Locate the cell with the specified text and output its (x, y) center coordinate. 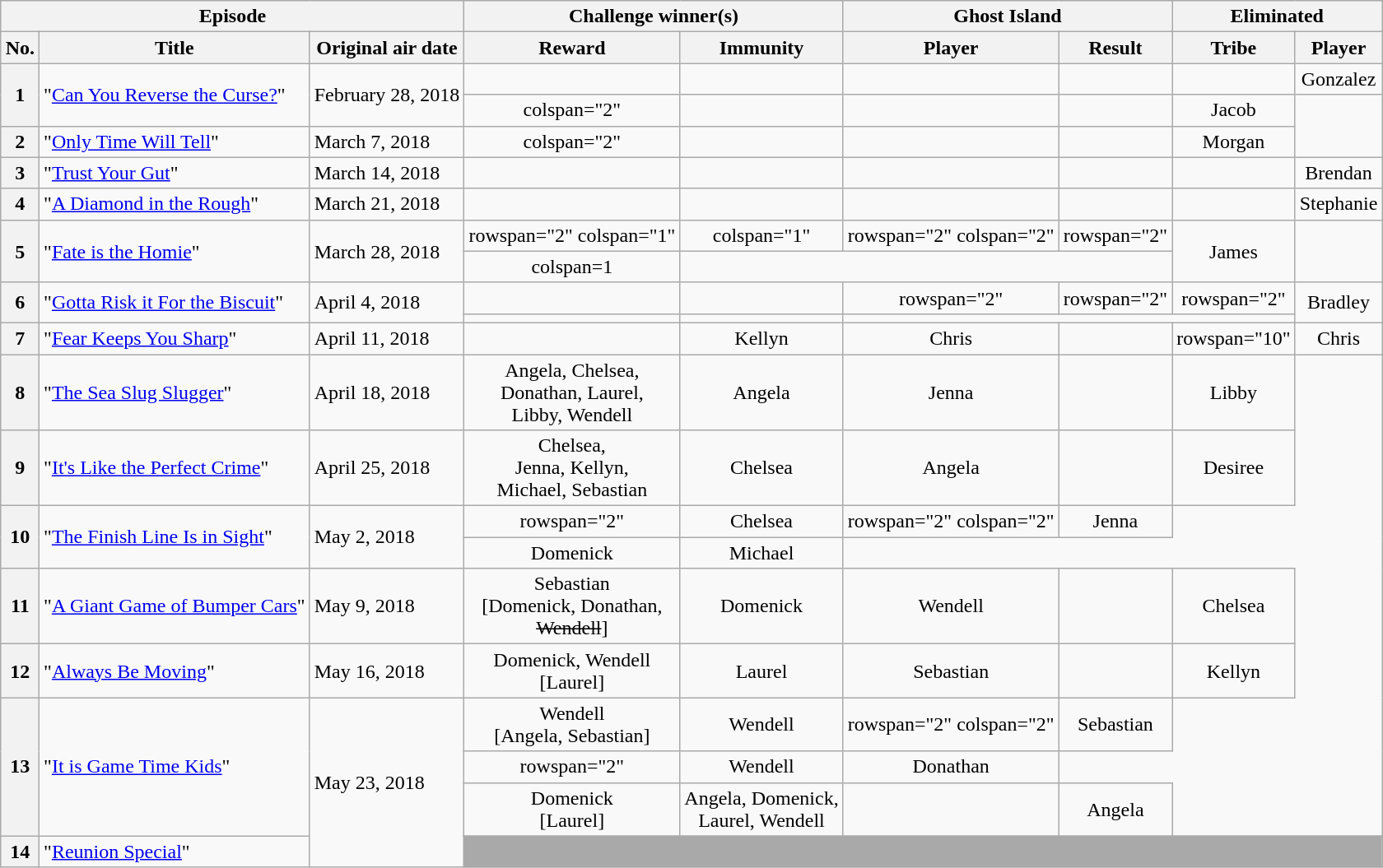
colspan=1 (572, 267)
rowspan="2" colspan="1" (572, 235)
Reward (572, 48)
4 (20, 204)
"Gotta Risk it For the Biscuit" (175, 303)
Angela, Domenick,Laurel, Wendell (761, 810)
Challenge winner(s) (654, 16)
April 25, 2018 (387, 468)
Morgan (1234, 142)
3 (20, 173)
"A Giant Game of Bumper Cars" (175, 606)
Jacob (1234, 110)
March 14, 2018 (387, 173)
May 23, 2018 (387, 782)
Libby (1234, 392)
Brendan (1339, 173)
2 (20, 142)
Ghost Island (1008, 16)
May 9, 2018 (387, 606)
12 (20, 671)
colspan="1" (761, 235)
Laurel (761, 671)
Original air date (387, 48)
"Reunion Special" (175, 852)
March 7, 2018 (387, 142)
"Can You Reverse the Curse?" (175, 95)
11 (20, 606)
7 (20, 338)
13 (20, 767)
May 2, 2018 (387, 537)
"Trust Your Gut" (175, 173)
14 (20, 852)
"A Diamond in the Rough" (175, 204)
Sebastian[Domenick, Donathan,Wendell] (572, 606)
April 4, 2018 (387, 303)
Chelsea,Jenna, Kellyn,Michael, Sebastian (572, 468)
No. (20, 48)
Title (175, 48)
Wendell[Angela, Sebastian] (572, 724)
10 (20, 537)
Stephanie (1339, 204)
9 (20, 468)
rowspan="10" (1234, 338)
"It is Game Time Kids" (175, 767)
1 (20, 95)
March 21, 2018 (387, 204)
"The Sea Slug Slugger" (175, 392)
February 28, 2018 (387, 95)
March 28, 2018 (387, 251)
James (1234, 251)
April 18, 2018 (387, 392)
Domenick, Wendell[Laurel] (572, 671)
Result (1115, 48)
"Fear Keeps You Sharp" (175, 338)
Gonzalez (1339, 79)
May 16, 2018 (387, 671)
"The Finish Line Is in Sight" (175, 537)
"It's Like the Perfect Crime" (175, 468)
Angela, Chelsea,Donathan, Laurel,Libby, Wendell (572, 392)
"Always Be Moving" (175, 671)
6 (20, 303)
8 (20, 392)
5 (20, 251)
Episode (232, 16)
Domenick[Laurel] (572, 810)
"Fate is the Homie" (175, 251)
Michael (761, 553)
"Only Time Will Tell" (175, 142)
Tribe (1234, 48)
Eliminated (1278, 16)
Donathan (951, 767)
April 11, 2018 (387, 338)
Desiree (1234, 468)
Immunity (761, 48)
Bradley (1339, 303)
